Scan for the cell matching the given text and deliver its (x, y) coordinate at center. 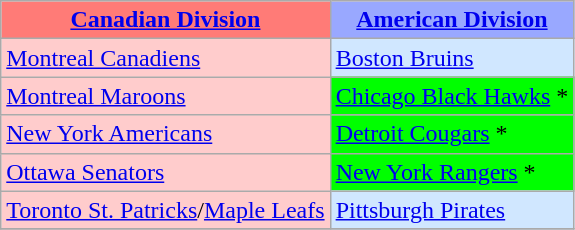
Montreal Maroons (166, 96)
Chicago Black Hawks * (452, 96)
Canadian Division (166, 20)
New York Americans (166, 134)
American Division (452, 20)
New York Rangers * (452, 172)
Montreal Canadiens (166, 58)
Toronto St. Patricks/Maple Leafs (166, 210)
Pittsburgh Pirates (452, 210)
Boston Bruins (452, 58)
Detroit Cougars * (452, 134)
Ottawa Senators (166, 172)
